From the cell containing the given text, extract its center point as [x, y] coordinate. 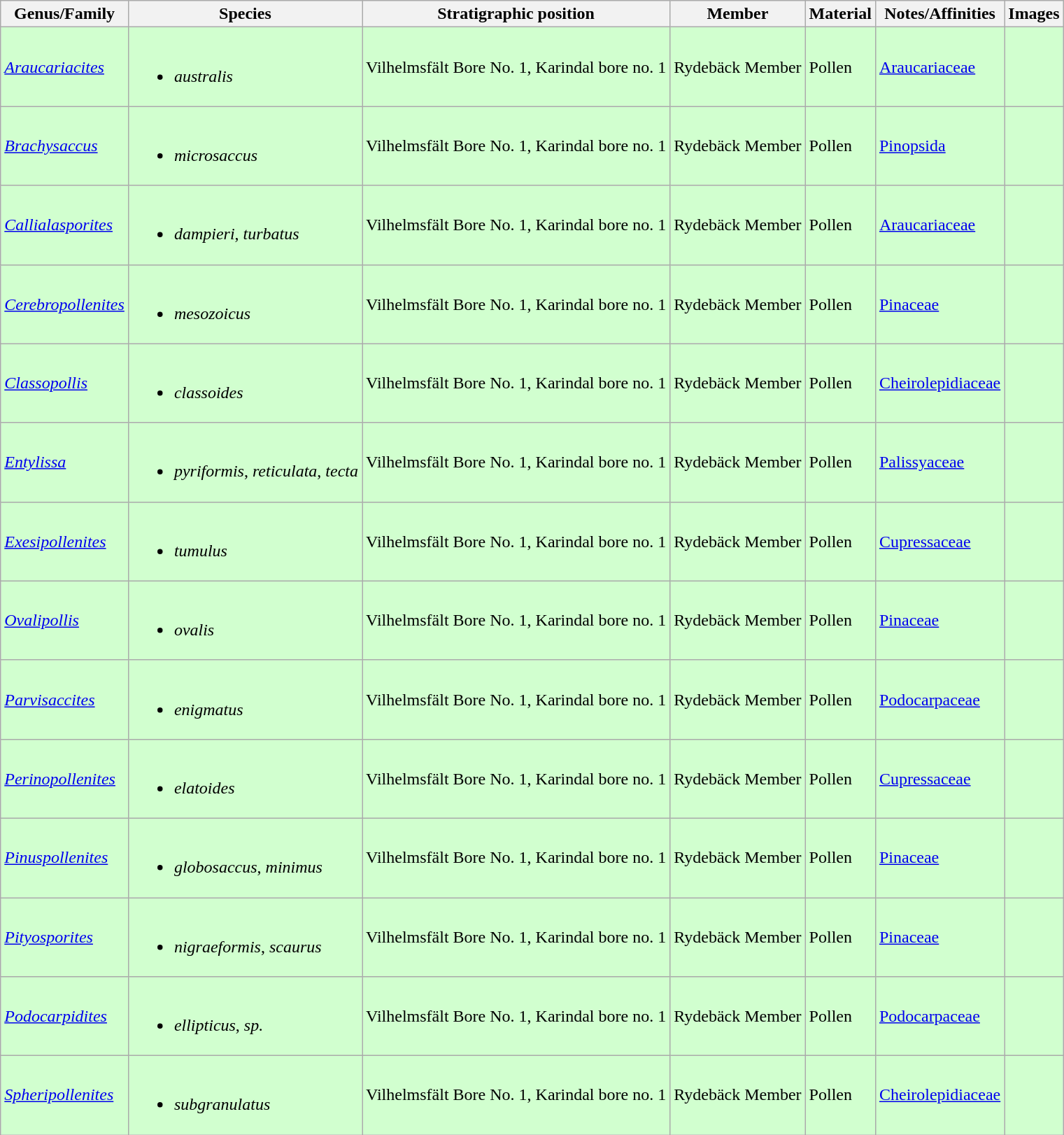
globosaccus, minimus [245, 858]
pyriformis, reticulata, tecta [245, 462]
Classopollis [64, 383]
microsaccus [245, 146]
Pinopsida [939, 146]
Images [1034, 14]
ellipticus, sp. [245, 1016]
Callialasporites [64, 225]
Pinuspollenites [64, 858]
Pityosporites [64, 936]
Araucariacites [64, 67]
nigraeformis, scaurus [245, 936]
Member [737, 14]
Parvisaccites [64, 700]
Material [840, 14]
Cerebropollenites [64, 304]
Exesipollenites [64, 542]
Stratigraphic position [516, 14]
tumulus [245, 542]
Entylissa [64, 462]
elatoides [245, 778]
australis [245, 67]
Spheripollenites [64, 1096]
Perinopollenites [64, 778]
mesozoicus [245, 304]
Ovalipollis [64, 620]
Palissyaceae [939, 462]
Species [245, 14]
ovalis [245, 620]
dampieri, turbatus [245, 225]
Brachysaccus [64, 146]
Genus/Family [64, 14]
Notes/Affinities [939, 14]
Podocarpidites [64, 1016]
subgranulatus [245, 1096]
classoides [245, 383]
enigmatus [245, 700]
